Locate the cell with the specified text and output its (X, Y) center coordinate. 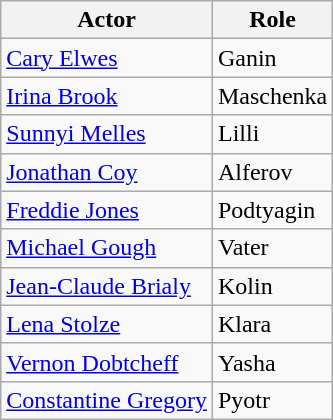
Vernon Dobtcheff (107, 362)
Pyotr (272, 400)
Cary Elwes (107, 58)
Klara (272, 324)
Ganin (272, 58)
Lilli (272, 134)
Jonathan Coy (107, 172)
Maschenka (272, 96)
Lena Stolze (107, 324)
Kolin (272, 286)
Sunnyi Melles (107, 134)
Freddie Jones (107, 210)
Constantine Gregory (107, 400)
Podtyagin (272, 210)
Alferov (272, 172)
Yasha (272, 362)
Michael Gough (107, 248)
Irina Brook (107, 96)
Jean-Claude Brialy (107, 286)
Actor (107, 20)
Vater (272, 248)
Role (272, 20)
